From the cell containing the given text, extract its center point as (X, Y) coordinate. 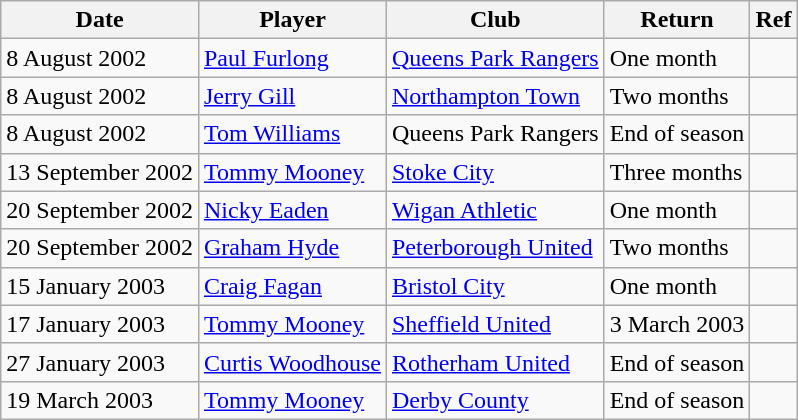
Three months (677, 172)
15 January 2003 (100, 286)
19 March 2003 (100, 400)
Rotherham United (495, 362)
Player (292, 20)
Ref (774, 20)
Return (677, 20)
Date (100, 20)
17 January 2003 (100, 324)
Club (495, 20)
Stoke City (495, 172)
Craig Fagan (292, 286)
27 January 2003 (100, 362)
Peterborough United (495, 248)
Sheffield United (495, 324)
3 March 2003 (677, 324)
Curtis Woodhouse (292, 362)
Wigan Athletic (495, 210)
13 September 2002 (100, 172)
Nicky Eaden (292, 210)
Bristol City (495, 286)
Jerry Gill (292, 96)
Graham Hyde (292, 248)
Derby County (495, 400)
Paul Furlong (292, 58)
Northampton Town (495, 96)
Tom Williams (292, 134)
